For the text-containing cell, return its midpoint in (x, y) coordinate format. 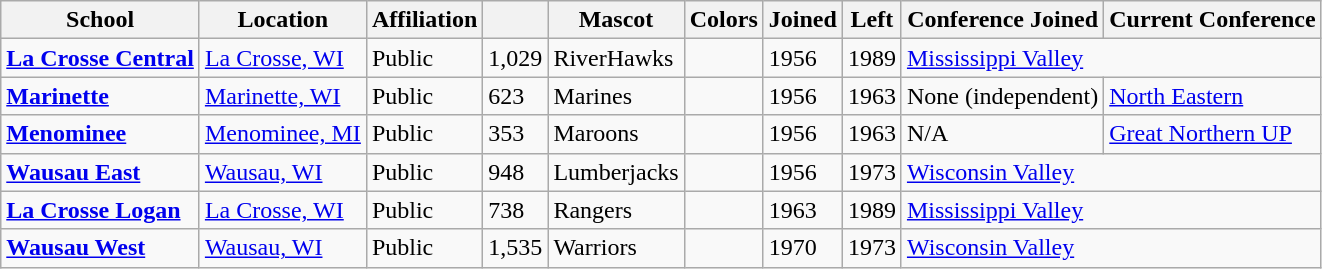
Affiliation (424, 20)
948 (516, 172)
1,535 (516, 248)
Marines (616, 96)
Left (872, 20)
1,029 (516, 58)
Great Northern UP (1212, 134)
Colors (724, 20)
Mascot (616, 20)
Wausau East (100, 172)
N/A (1002, 134)
North Eastern (1212, 96)
Warriors (616, 248)
Location (282, 20)
Conference Joined (1002, 20)
La Crosse Central (100, 58)
Current Conference (1212, 20)
Wausau West (100, 248)
Marinette (100, 96)
623 (516, 96)
353 (516, 134)
La Crosse Logan (100, 210)
1970 (802, 248)
Maroons (616, 134)
Marinette, WI (282, 96)
Menominee, MI (282, 134)
None (independent) (1002, 96)
738 (516, 210)
Lumberjacks (616, 172)
RiverHawks (616, 58)
School (100, 20)
Joined (802, 20)
Menominee (100, 134)
Rangers (616, 210)
